Extract the (x, y) coordinate from the center of the cell holding the provided text.  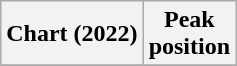
Chart (2022) (72, 34)
Peakposition (189, 34)
